Capture the cell that displays the provided text and extract its [x, y] central coordinate. 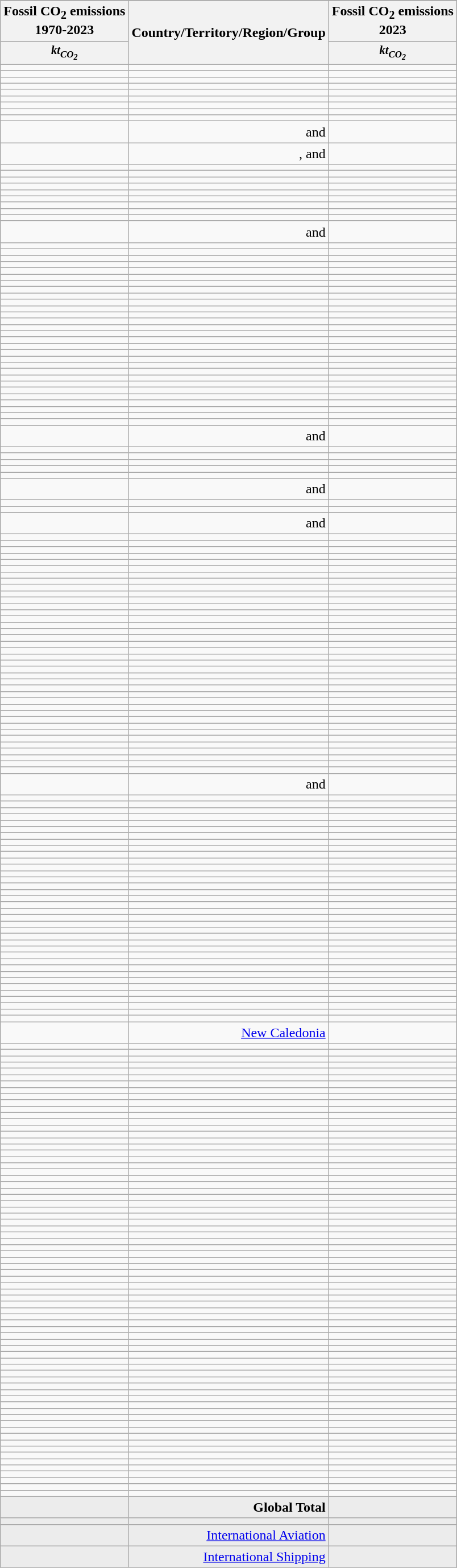
Fossil CO2 emissions2023 [392, 20]
International Shipping [228, 1557]
Country/Territory/Region/Group [228, 32]
Fossil CO2 emissions1970-2023 [65, 20]
Global Total [228, 1507]
International Aviation [228, 1535]
, and [228, 154]
New Caledonia [228, 1033]
